Determine the (X, Y) coordinate at the center of the cell enclosing the given text.  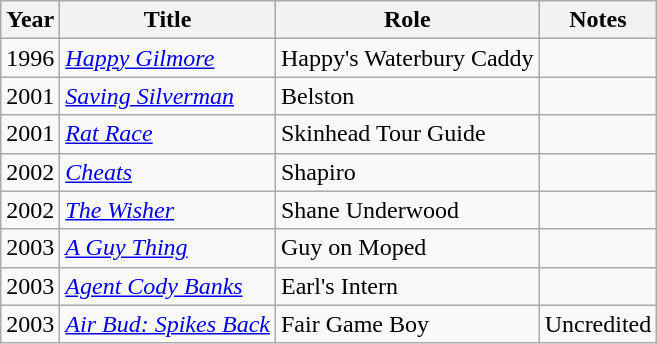
Role (407, 20)
Title (168, 20)
Shane Underwood (407, 210)
Guy on Moped (407, 248)
Rat Race (168, 134)
Saving Silverman (168, 96)
Fair Game Boy (407, 324)
Year (30, 20)
Air Bud: Spikes Back (168, 324)
Happy's Waterbury Caddy (407, 58)
Agent Cody Banks (168, 286)
1996 (30, 58)
Cheats (168, 172)
Belston (407, 96)
A Guy Thing (168, 248)
Uncredited (598, 324)
Notes (598, 20)
Earl's Intern (407, 286)
The Wisher (168, 210)
Happy Gilmore (168, 58)
Skinhead Tour Guide (407, 134)
Shapiro (407, 172)
